Output the (x, y) coordinate of the center of the cell containing the given text.  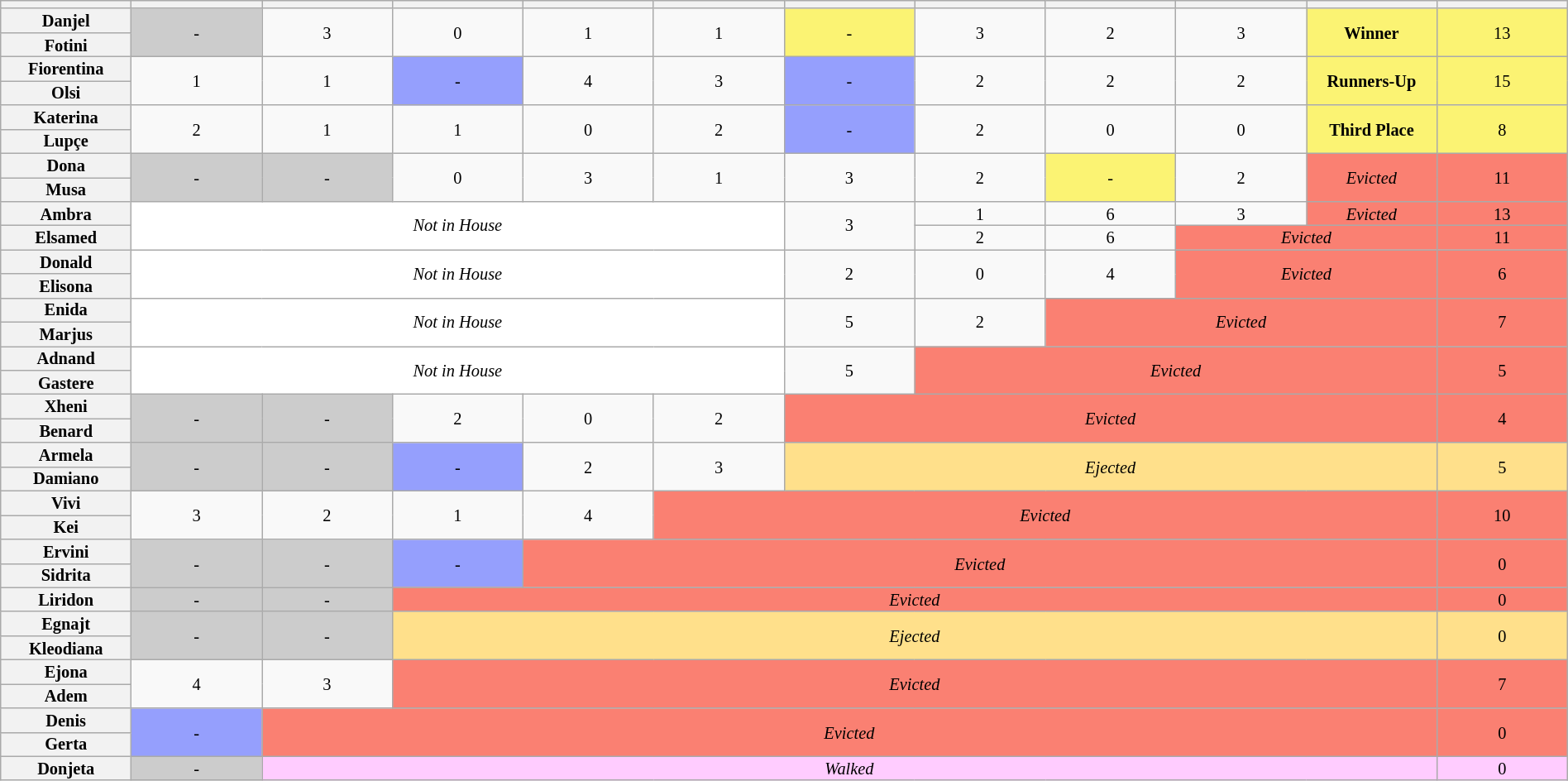
8 (1502, 129)
Adem (66, 695)
Katerina (66, 117)
Third Place (1372, 129)
Kei (66, 526)
Fiorentina (66, 68)
Marjus (66, 334)
Fotini (66, 45)
Donjeta (66, 768)
Ejona (66, 672)
Olsi (66, 93)
Adnand (66, 357)
Runners-Up (1372, 80)
Armela (66, 455)
Winner (1372, 32)
Ervini (66, 551)
Danjel (66, 20)
Enida (66, 309)
Lupçe (66, 141)
Egnajt (66, 624)
Vivi (66, 503)
Dona (66, 165)
Elisona (66, 286)
Liridon (66, 599)
Xheni (66, 405)
Musa (66, 189)
Gastere (66, 382)
Sidrita (66, 576)
Donald (66, 261)
Ambra (66, 213)
Benard (66, 430)
Elsamed (66, 237)
Walked (849, 768)
Kleodiana (66, 647)
Damiano (66, 478)
Gerta (66, 745)
15 (1502, 80)
10 (1502, 515)
Denis (66, 720)
